From the cell containing the given text, extract its center point as (x, y) coordinate. 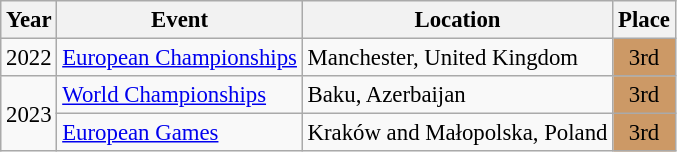
Place (644, 20)
Event (180, 20)
European Games (180, 133)
Baku, Azerbaijan (457, 95)
Location (457, 20)
Manchester, United Kingdom (457, 58)
Kraków and Małopolska, Poland (457, 133)
2022 (29, 58)
European Championships (180, 58)
World Championships (180, 95)
2023 (29, 114)
Year (29, 20)
